Search for the cell housing the specified text and yield its [X, Y] center coordinate. 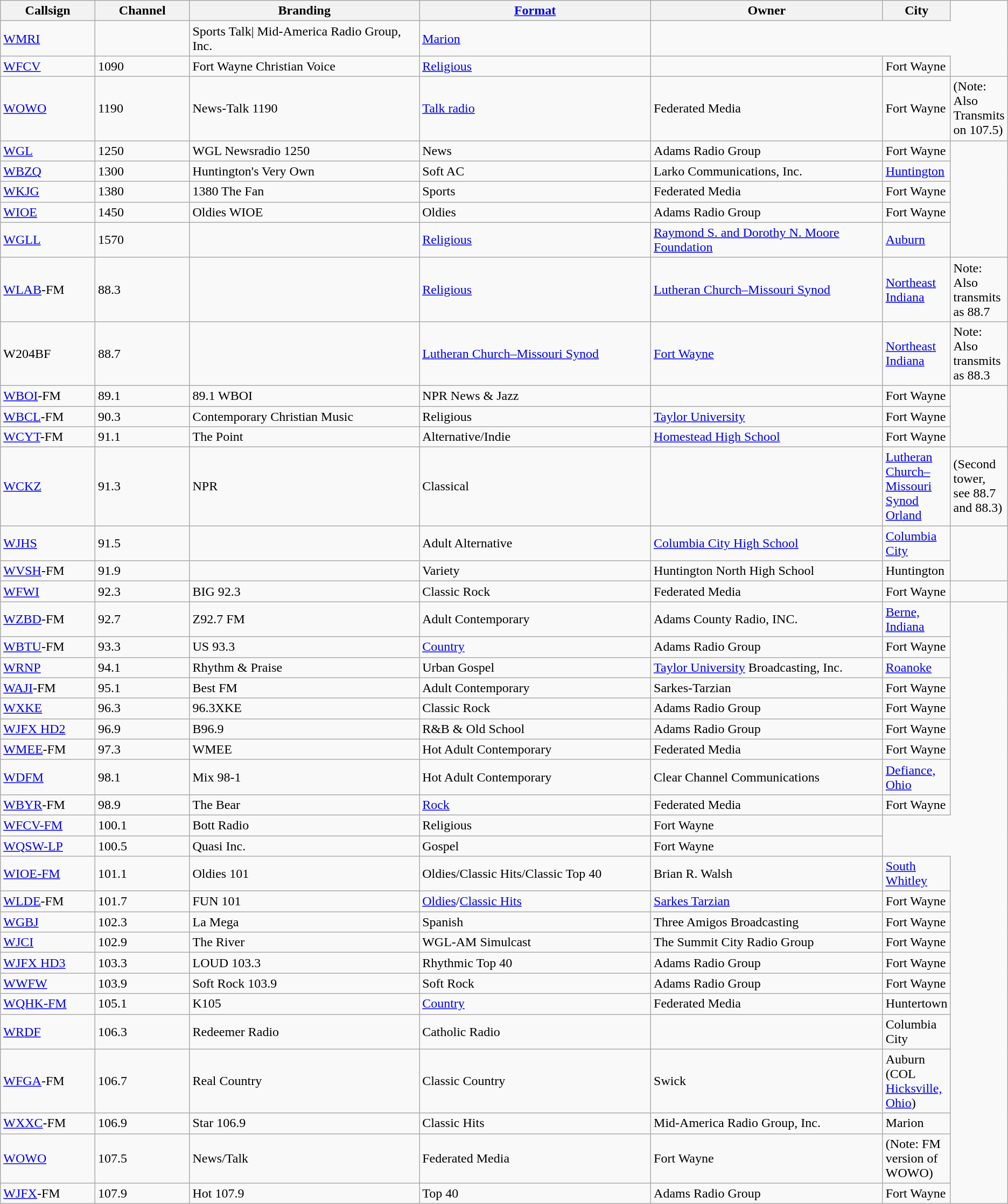
WGL-AM Simulcast [535, 942]
Auburn (COL Hicksville, Ohio) [916, 1081]
WFCV-FM [48, 825]
Mid-America Radio Group, Inc. [767, 1123]
102.9 [142, 942]
NPR [305, 487]
Columbia City High School [767, 544]
WAJI-FM [48, 688]
WFCV [48, 66]
95.1 [142, 688]
Z92.7 FM [305, 619]
WJFX HD3 [48, 963]
Soft Rock [535, 983]
90.3 [142, 416]
Oldies WIOE [305, 212]
Rhythmic Top 40 [535, 963]
Sarkes-Tarzian [767, 688]
Lutheran Church–Missouri Synod Orland [916, 487]
1090 [142, 66]
(Note: FM version of WOWO) [916, 1158]
Taylor University [767, 416]
91.3 [142, 487]
WKJG [48, 192]
WCKZ [48, 487]
La Mega [305, 922]
Contemporary Christian Music [305, 416]
WRDF [48, 1031]
BIG 92.3 [305, 592]
Berne, Indiana [916, 619]
1250 [142, 151]
Brian R. Walsh [767, 874]
Note: Also transmits as 88.7 [979, 290]
103.3 [142, 963]
Rhythm & Praise [305, 667]
96.3XKE [305, 708]
WGL Newsradio 1250 [305, 151]
Hot 107.9 [305, 1193]
1380 The Fan [305, 192]
WIOE [48, 212]
WGL [48, 151]
K105 [305, 1004]
Classic Hits [535, 1123]
B96.9 [305, 729]
Huntington North High School [767, 571]
103.9 [142, 983]
98.1 [142, 777]
WGLL [48, 240]
91.5 [142, 544]
89.1 [142, 396]
WWFW [48, 983]
(Note: Also Transmits on 107.5) [979, 109]
105.1 [142, 1004]
City [916, 11]
107.5 [142, 1158]
102.3 [142, 922]
1450 [142, 212]
Branding [305, 11]
Swick [767, 1081]
Alternative/Indie [535, 437]
Oldies [535, 212]
1300 [142, 171]
Taylor University Broadcasting, Inc. [767, 667]
92.7 [142, 619]
WXXC-FM [48, 1123]
WJHS [48, 544]
Classic Country [535, 1081]
WBZQ [48, 171]
News/Talk [305, 1158]
Oldies 101 [305, 874]
WLAB-FM [48, 290]
107.9 [142, 1193]
88.7 [142, 353]
WLDE-FM [48, 902]
89.1 WBOI [305, 396]
Star 106.9 [305, 1123]
106.3 [142, 1031]
1190 [142, 109]
92.3 [142, 592]
Homestead High School [767, 437]
WZBD-FM [48, 619]
Variety [535, 571]
R&B & Old School [535, 729]
NPR News & Jazz [535, 396]
Real Country [305, 1081]
WQHK-FM [48, 1004]
Adams County Radio, INC. [767, 619]
Soft Rock 103.9 [305, 983]
Callsign [48, 11]
Three Amigos Broadcasting [767, 922]
100.5 [142, 846]
1570 [142, 240]
Rock [535, 805]
Auburn [916, 240]
Huntertown [916, 1004]
106.7 [142, 1081]
96.9 [142, 729]
The Summit City Radio Group [767, 942]
WJFX HD2 [48, 729]
93.3 [142, 647]
Oldies/Classic Hits/Classic Top 40 [535, 874]
97.3 [142, 749]
Redeemer Radio [305, 1031]
Larko Communications, Inc. [767, 171]
106.9 [142, 1123]
WBTU-FM [48, 647]
Huntington's Very Own [305, 171]
US 93.3 [305, 647]
Catholic Radio [535, 1031]
Urban Gospel [535, 667]
WBYR-FM [48, 805]
Fort Wayne Christian Voice [305, 66]
WBOI-FM [48, 396]
Spanish [535, 922]
The River [305, 942]
Note: Also transmits as 88.3 [979, 353]
Best FM [305, 688]
Quasi Inc. [305, 846]
WMRI [48, 39]
WJFX-FM [48, 1193]
Oldies/Classic Hits [535, 902]
88.3 [142, 290]
Sports Talk| Mid-America Radio Group, Inc. [305, 39]
101.7 [142, 902]
Clear Channel Communications [767, 777]
WBCL-FM [48, 416]
WVSH-FM [48, 571]
News-Talk 1190 [305, 109]
The Point [305, 437]
Classical [535, 487]
The Bear [305, 805]
Channel [142, 11]
WIOE-FM [48, 874]
WDFM [48, 777]
Owner [767, 11]
101.1 [142, 874]
Bott Radio [305, 825]
Raymond S. and Dorothy N. Moore Foundation [767, 240]
Adult Alternative [535, 544]
News [535, 151]
WXKE [48, 708]
100.1 [142, 825]
1380 [142, 192]
Defiance, Ohio [916, 777]
91.9 [142, 571]
WQSW-LP [48, 846]
Soft AC [535, 171]
WJCI [48, 942]
Format [535, 11]
91.1 [142, 437]
96.3 [142, 708]
94.1 [142, 667]
WMEE [305, 749]
WFGA-FM [48, 1081]
South Whitley [916, 874]
LOUD 103.3 [305, 963]
WGBJ [48, 922]
W204BF [48, 353]
(Second tower, see 88.7 and 88.3) [979, 487]
Roanoke [916, 667]
Sports [535, 192]
Sarkes Tarzian [767, 902]
WFWI [48, 592]
Gospel [535, 846]
WRNP [48, 667]
FUN 101 [305, 902]
WCYT-FM [48, 437]
Top 40 [535, 1193]
Mix 98-1 [305, 777]
98.9 [142, 805]
WMEE-FM [48, 749]
Talk radio [535, 109]
